Locate the cell with the specified text and output its [x, y] center coordinate. 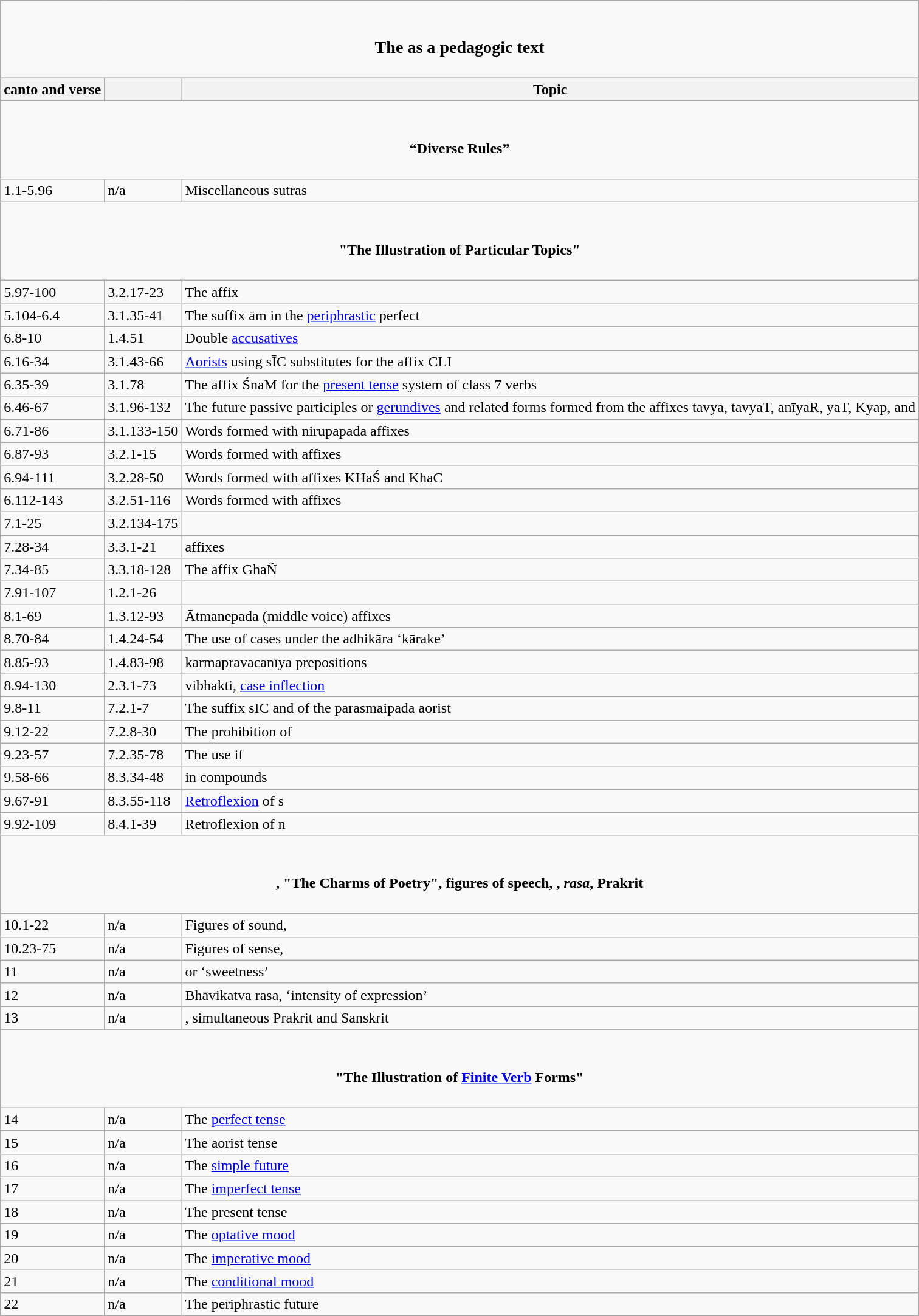
in compounds [551, 778]
9.58-66 [52, 778]
6.8-10 [52, 338]
Figures of sense, [551, 948]
21 [52, 1281]
1.2.1-26 [143, 593]
3.2.134-175 [143, 523]
9.92-109 [52, 824]
Aorists using sĪC substitutes for the affix CLI [551, 362]
, "The Charms of Poetry", figures of speech, , rasa, Prakrit [459, 875]
canto and verse [52, 89]
3.1.78 [143, 385]
8.85-93 [52, 662]
3.3.1-21 [143, 546]
Words formed with affixes KHaŚ and KhaC [551, 477]
The aorist tense [551, 1142]
17 [52, 1189]
8.3.55-118 [143, 801]
10.23-75 [52, 948]
12 [52, 995]
“Diverse Rules” [459, 140]
6.112-143 [52, 500]
The conditional mood [551, 1281]
9.8-11 [52, 708]
Retroflexion of n [551, 824]
affixes [551, 546]
7.34-85 [52, 570]
Bhāvikatva rasa, ‘intensity of expression’ [551, 995]
15 [52, 1142]
3.2.28-50 [143, 477]
Double accusatives [551, 338]
Ātmanepada (middle voice) affixes [551, 616]
2.3.1-73 [143, 685]
7.2.8-30 [143, 732]
8.70-84 [52, 639]
3.1.96-132 [143, 408]
The imperative mood [551, 1258]
"The Illustration of Particular Topics" [459, 242]
5.104-6.4 [52, 315]
The affix ŚnaM for the present tense system of class 7 verbs [551, 385]
The affix GhaÑ [551, 570]
The perfect tense [551, 1119]
18 [52, 1212]
1.1-5.96 [52, 191]
1.3.12-93 [143, 616]
The present tense [551, 1212]
7.1-25 [52, 523]
vibhakti, case inflection [551, 685]
"The Illustration of Finite Verb Forms" [459, 1068]
3.2.51-116 [143, 500]
The imperfect tense [551, 1189]
7.28-34 [52, 546]
9.23-57 [52, 755]
14 [52, 1119]
The prohibition of [551, 732]
The future passive participles or gerundives and related forms formed from the affixes tavya, tavyaT, anīyaR, yaT, Kyap, and [551, 408]
3.1.133-150 [143, 431]
8.94-130 [52, 685]
1.4.51 [143, 338]
6.35-39 [52, 385]
20 [52, 1258]
The as a pedagogic text [459, 39]
9.12-22 [52, 732]
The optative mood [551, 1235]
The use of cases under the adhikāra ‘kārake’ [551, 639]
Words formed with nirupapada affixes [551, 431]
The suffix ām in the periphrastic perfect [551, 315]
6.46-67 [52, 408]
Figures of sound, [551, 925]
9.67-91 [52, 801]
7.91-107 [52, 593]
The simple future [551, 1165]
The periphrastic future [551, 1304]
8.4.1-39 [143, 824]
10.1-22 [52, 925]
Miscellaneous sutras [551, 191]
, simultaneous Prakrit and Sanskrit [551, 1018]
13 [52, 1018]
3.2.1-15 [143, 454]
Topic [551, 89]
7.2.1-7 [143, 708]
1.4.24-54 [143, 639]
3.1.43-66 [143, 362]
6.94-111 [52, 477]
6.87-93 [52, 454]
karmapravacanīya prepositions [551, 662]
3.2.17-23 [143, 292]
1.4.83-98 [143, 662]
6.16-34 [52, 362]
5.97-100 [52, 292]
Retroflexion of s [551, 801]
16 [52, 1165]
3.1.35-41 [143, 315]
The use if [551, 755]
8.1-69 [52, 616]
7.2.35-78 [143, 755]
3.3.18-128 [143, 570]
6.71-86 [52, 431]
The suffix sIC and of the parasmaipada aorist [551, 708]
22 [52, 1304]
8.3.34-48 [143, 778]
19 [52, 1235]
11 [52, 972]
The affix [551, 292]
or ‘sweetness’ [551, 972]
